Output the [x, y] coordinate of the center of the cell containing the given text.  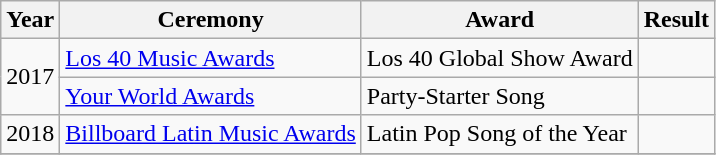
Ceremony [211, 20]
Party-Starter Song [500, 96]
2018 [30, 134]
2017 [30, 77]
Your World Awards [211, 96]
Latin Pop Song of the Year [500, 134]
Result [676, 20]
Award [500, 20]
Year [30, 20]
Los 40 Music Awards [211, 58]
Billboard Latin Music Awards [211, 134]
Los 40 Global Show Award [500, 58]
